Scan for the cell matching the given text and deliver its [X, Y] coordinate at center. 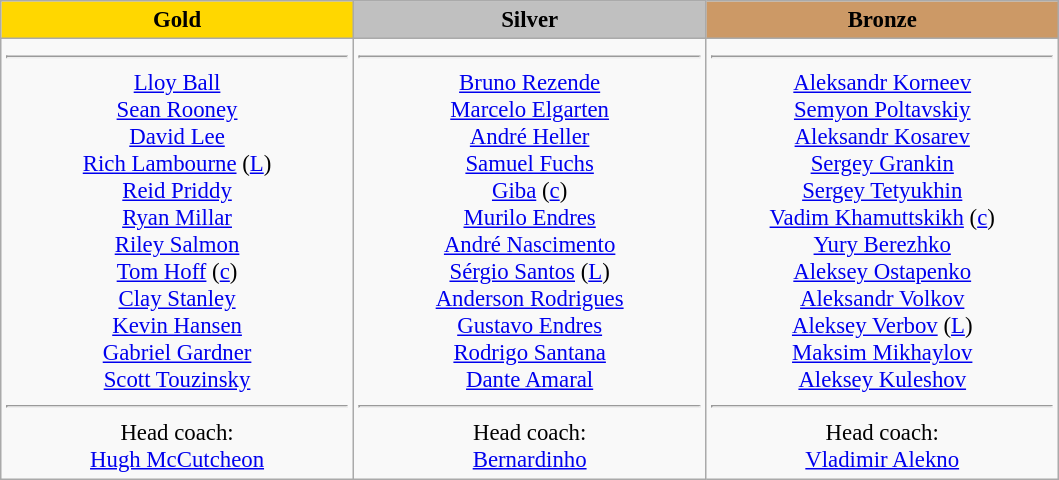
Gold [178, 20]
Silver [530, 20]
Bronze [882, 20]
